Identify which cell holds the provided text, then report its [X, Y] central coordinate. 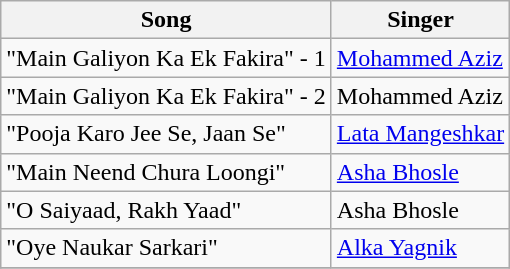
Lata Mangeshkar [420, 134]
"Main Galiyon Ka Ek Fakira" - 2 [166, 96]
Song [166, 20]
Alka Yagnik [420, 248]
"Pooja Karo Jee Se, Jaan Se" [166, 134]
"Main Neend Chura Loongi" [166, 172]
"Oye Naukar Sarkari" [166, 248]
"Main Galiyon Ka Ek Fakira" - 1 [166, 58]
Singer [420, 20]
"O Saiyaad, Rakh Yaad" [166, 210]
